Extract the [X, Y] coordinate from the center of the cell holding the provided text.  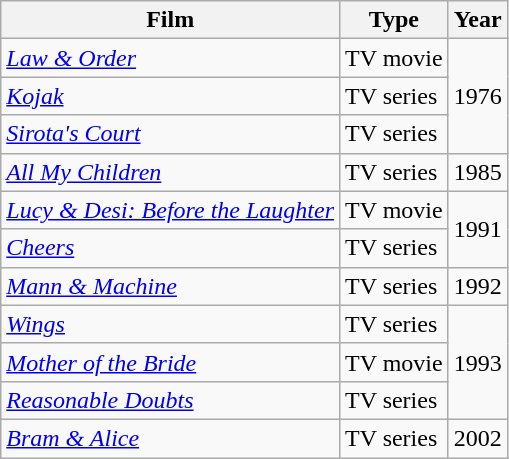
1993 [478, 362]
1985 [478, 172]
Mother of the Bride [170, 362]
1992 [478, 286]
Year [478, 20]
Cheers [170, 248]
Mann & Machine [170, 286]
Law & Order [170, 58]
Kojak [170, 96]
Lucy & Desi: Before the Laughter [170, 210]
1976 [478, 96]
Type [394, 20]
All My Children [170, 172]
1991 [478, 229]
Wings [170, 324]
2002 [478, 438]
Reasonable Doubts [170, 400]
Film [170, 20]
Bram & Alice [170, 438]
Sirota's Court [170, 134]
